Scan for the cell matching the given text and deliver its (X, Y) coordinate at center. 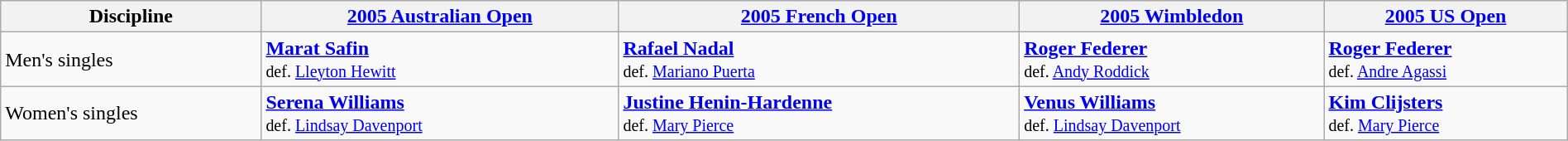
2005 US Open (1446, 17)
Roger Federerdef. Andy Roddick (1172, 60)
Justine Henin-Hardennedef. Mary Pierce (819, 113)
Roger Federerdef. Andre Agassi (1446, 60)
Rafael Nadaldef. Mariano Puerta (819, 60)
Discipline (131, 17)
2005 French Open (819, 17)
Serena Williamsdef. Lindsay Davenport (440, 113)
2005 Wimbledon (1172, 17)
2005 Australian Open (440, 17)
Men's singles (131, 60)
Kim Clijstersdef. Mary Pierce (1446, 113)
Marat Safindef. Lleyton Hewitt (440, 60)
Women's singles (131, 113)
Venus Williamsdef. Lindsay Davenport (1172, 113)
